Extract the [X, Y] coordinate from the center of the cell holding the provided text.  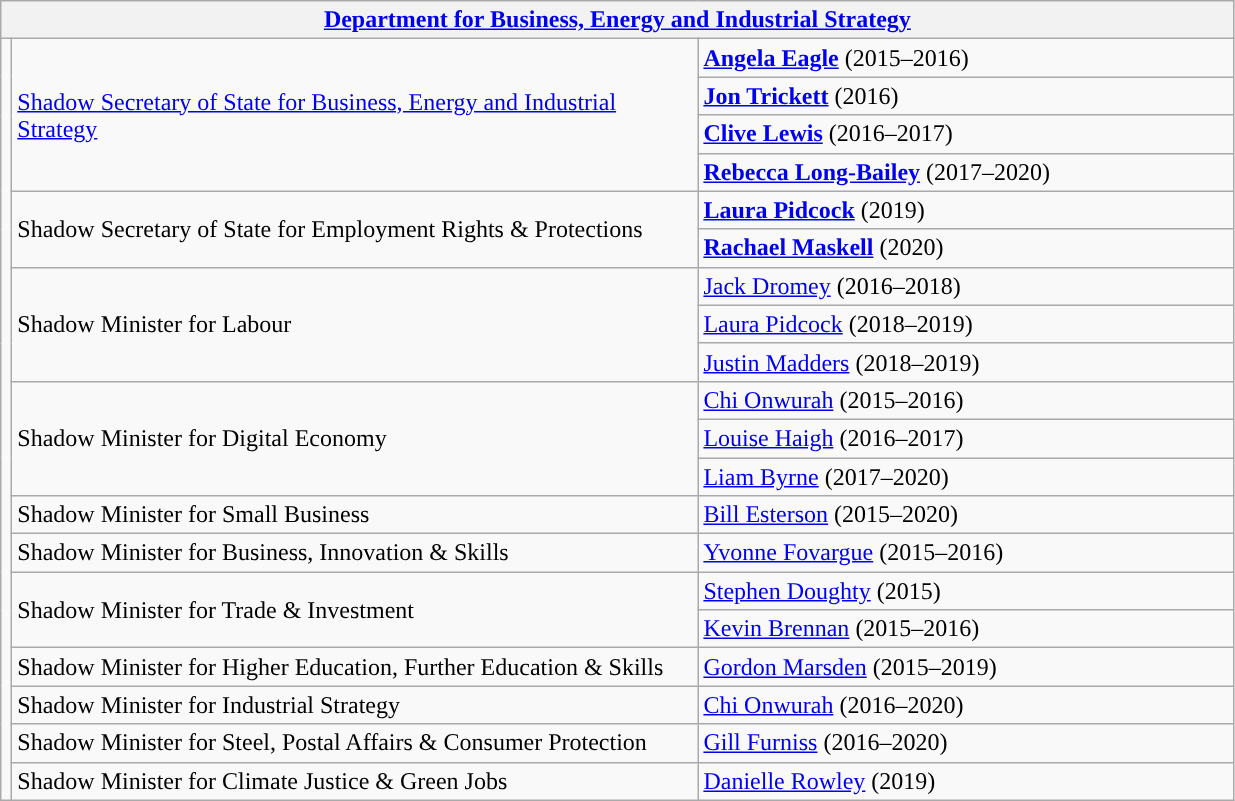
Justin Madders (2018–2019) [966, 362]
Rachael Maskell (2020) [966, 248]
Department for Business, Energy and Industrial Strategy [618, 20]
Danielle Rowley (2019) [966, 781]
Shadow Secretary of State for Employment Rights & Protections [355, 229]
Kevin Brennan (2015–2016) [966, 629]
Shadow Minister for Digital Economy [355, 438]
Laura Pidcock (2019) [966, 210]
Shadow Minister for Trade & Investment [355, 610]
Shadow Minister for Small Business [355, 515]
Shadow Minister for Business, Innovation & Skills [355, 553]
Shadow Minister for Higher Education, Further Education & Skills [355, 667]
Clive Lewis (2016–2017) [966, 134]
Jack Dromey (2016–2018) [966, 286]
Shadow Minister for Industrial Strategy [355, 705]
Shadow Minister for Climate Justice & Green Jobs [355, 781]
Laura Pidcock (2018–2019) [966, 324]
Yvonne Fovargue (2015–2016) [966, 553]
Rebecca Long-Bailey (2017–2020) [966, 172]
Chi Onwurah (2015–2016) [966, 400]
Shadow Secretary of State for Business, Energy and Industrial Strategy [355, 115]
Jon Trickett (2016) [966, 96]
Shadow Minister for Labour [355, 324]
Louise Haigh (2016–2017) [966, 438]
Bill Esterson (2015–2020) [966, 515]
Shadow Minister for Steel, Postal Affairs & Consumer Protection [355, 743]
Gordon Marsden (2015–2019) [966, 667]
Gill Furniss (2016–2020) [966, 743]
Liam Byrne (2017–2020) [966, 477]
Chi Onwurah (2016–2020) [966, 705]
Stephen Doughty (2015) [966, 591]
Angela Eagle (2015–2016) [966, 58]
